From the cell containing the given text, extract its center point as (X, Y) coordinate. 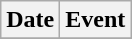
Event (96, 20)
Date (30, 20)
